Scan for the cell matching the given text and deliver its (x, y) coordinate at center. 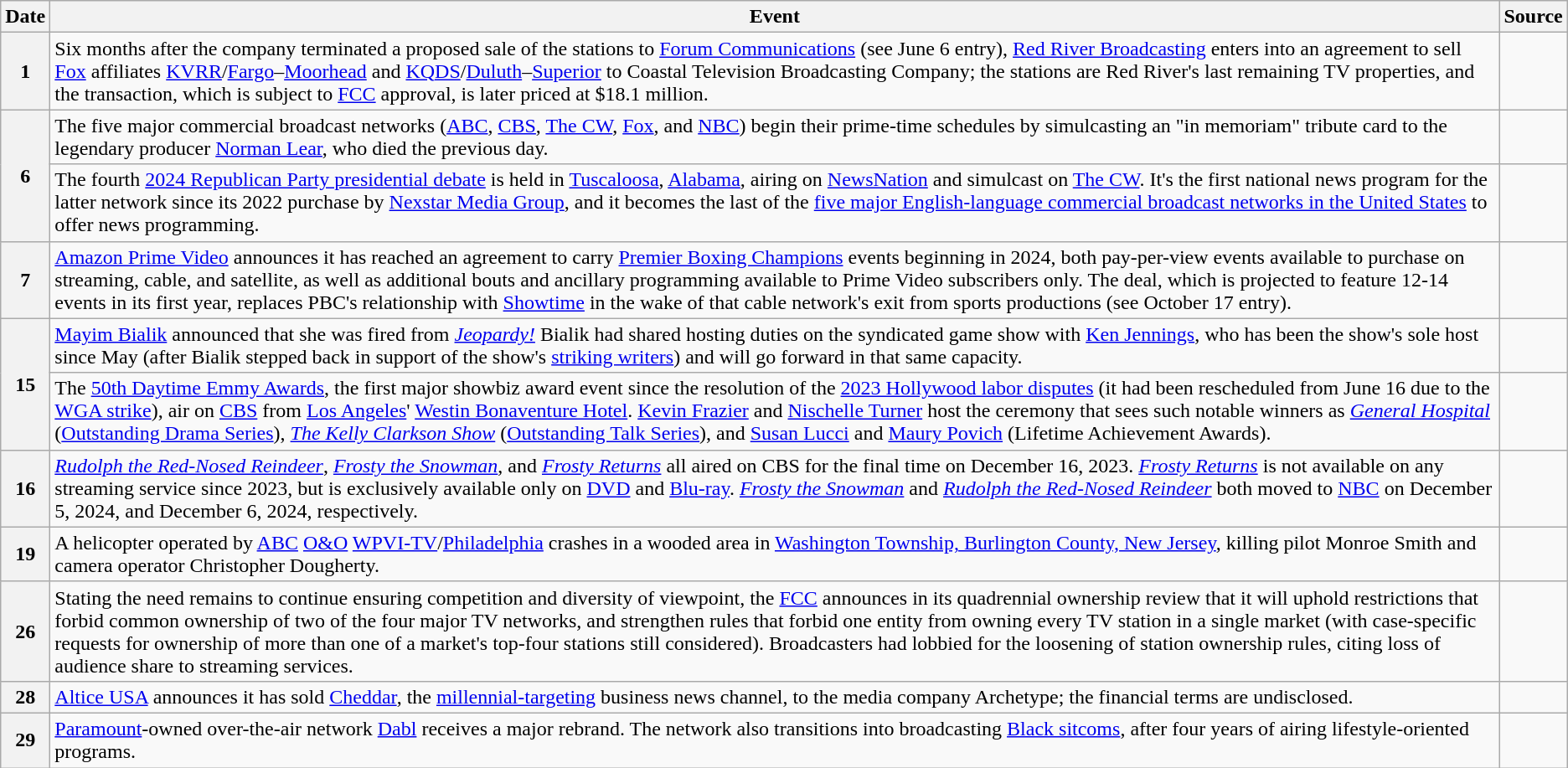
28 (25, 697)
16 (25, 488)
1 (25, 71)
26 (25, 631)
7 (25, 280)
Event (775, 17)
29 (25, 740)
15 (25, 384)
Date (25, 17)
19 (25, 554)
Source (1533, 17)
6 (25, 176)
